Find where the given text appears and provide that cell's center as (x, y) coordinate. 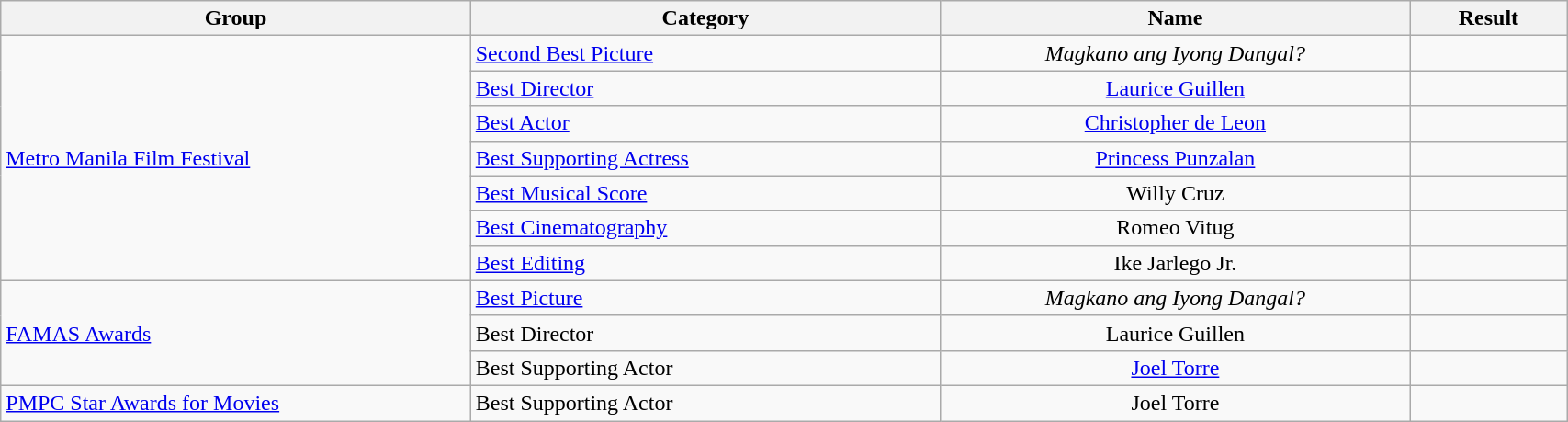
Second Best Picture (705, 53)
Best Cinematography (705, 228)
Princess Punzalan (1176, 158)
Result (1488, 18)
Name (1176, 18)
Metro Manila Film Festival (235, 158)
Best Supporting Actress (705, 158)
Romeo Vitug (1176, 228)
Best Picture (705, 298)
PMPC Star Awards for Movies (235, 403)
Willy Cruz (1176, 193)
Ike Jarlego Jr. (1176, 263)
Category (705, 18)
Christopher de Leon (1176, 123)
Best Editing (705, 263)
Best Actor (705, 123)
FAMAS Awards (235, 333)
Group (235, 18)
Best Musical Score (705, 193)
